Identify which cell holds the provided text, then report its [X, Y] central coordinate. 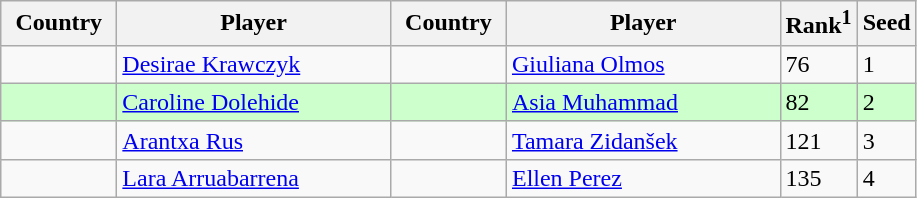
121 [818, 140]
Tamara Zidanšek [643, 140]
4 [886, 178]
Rank1 [818, 24]
Caroline Dolehide [254, 102]
Asia Muhammad [643, 102]
3 [886, 140]
Lara Arruabarrena [254, 178]
135 [818, 178]
Desirae Krawczyk [254, 64]
76 [818, 64]
2 [886, 102]
Giuliana Olmos [643, 64]
Ellen Perez [643, 178]
1 [886, 64]
Seed [886, 24]
Arantxa Rus [254, 140]
82 [818, 102]
